Determine the [X, Y] coordinate at the center of the cell enclosing the given text.  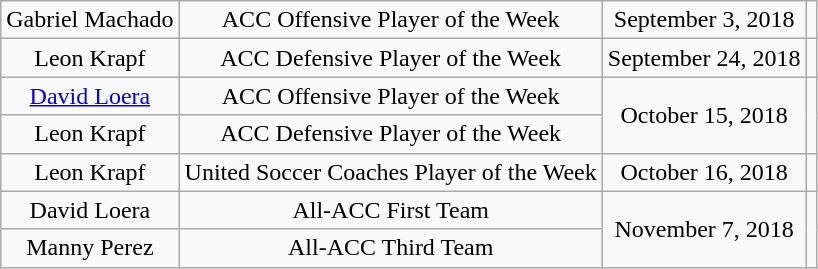
All-ACC Third Team [390, 248]
United Soccer Coaches Player of the Week [390, 172]
Gabriel Machado [90, 20]
October 15, 2018 [704, 115]
Manny Perez [90, 248]
November 7, 2018 [704, 229]
All-ACC First Team [390, 210]
September 24, 2018 [704, 58]
September 3, 2018 [704, 20]
October 16, 2018 [704, 172]
